Detect which cell encompasses the target text, then output its [X, Y] center coordinate. 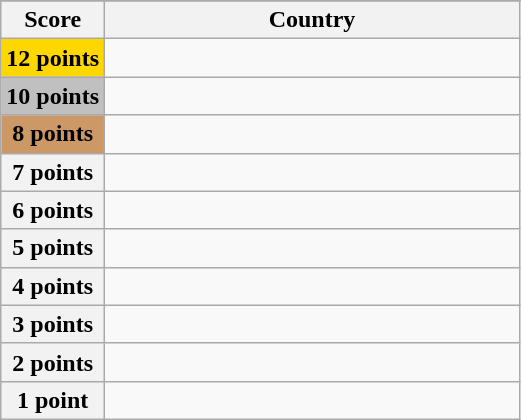
10 points [53, 96]
6 points [53, 210]
4 points [53, 286]
7 points [53, 172]
2 points [53, 362]
5 points [53, 248]
Country [312, 20]
8 points [53, 134]
3 points [53, 324]
12 points [53, 58]
1 point [53, 400]
Score [53, 20]
